Scan for the cell matching the given text and deliver its [X, Y] coordinate at center. 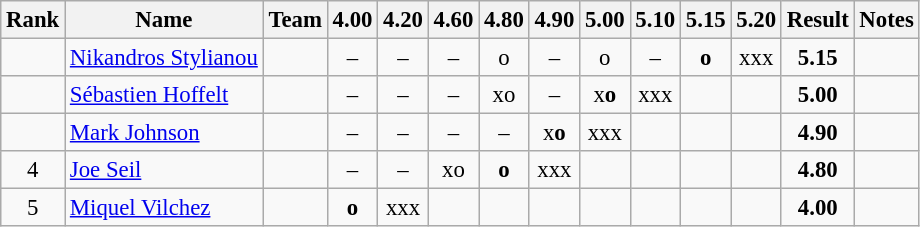
Rank [33, 20]
4.60 [453, 20]
4 [33, 170]
Sébastien Hoffelt [164, 95]
Mark Johnson [164, 133]
Miquel Vilchez [164, 208]
Nikandros Stylianou [164, 58]
Notes [886, 20]
5.10 [655, 20]
Name [164, 20]
Joe Seil [164, 170]
Result [818, 20]
5 [33, 208]
5.20 [756, 20]
4.20 [403, 20]
Team [295, 20]
